For the text-containing cell, return its midpoint in [x, y] coordinate format. 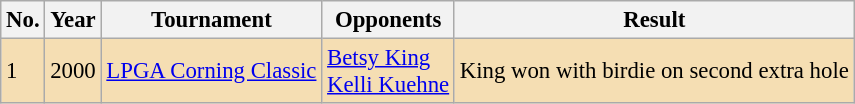
King won with birdie on second extra hole [654, 72]
Result [654, 20]
Tournament [212, 20]
Year [73, 20]
Betsy King Kelli Kuehne [388, 72]
Opponents [388, 20]
No. [23, 20]
LPGA Corning Classic [212, 72]
1 [23, 72]
2000 [73, 72]
